Extract the (X, Y) coordinate from the center of the cell holding the provided text.  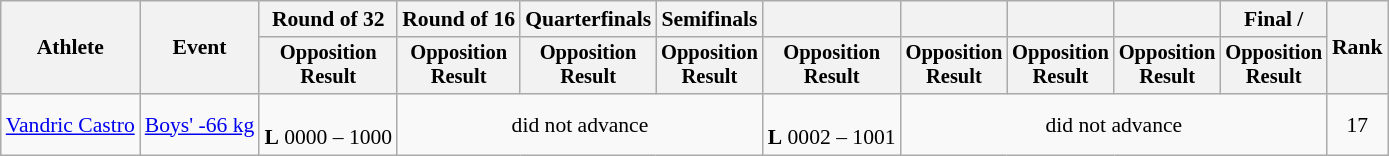
Quarterfinals (588, 19)
Final / (1274, 19)
Boys' -66 kg (200, 124)
Vandric Castro (70, 124)
L 0000 – 1000 (328, 124)
Round of 32 (328, 19)
Athlete (70, 48)
Event (200, 48)
17 (1358, 124)
Rank (1358, 48)
Semifinals (710, 19)
L 0002 – 1001 (832, 124)
Round of 16 (458, 19)
